Determine the (X, Y) coordinate at the center of the cell enclosing the given text.  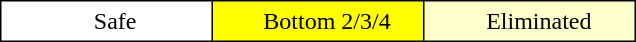
Eliminated (530, 21)
Safe (106, 21)
Bottom 2/3/4 (318, 21)
